Determine the [X, Y] coordinate at the center of the cell enclosing the given text.  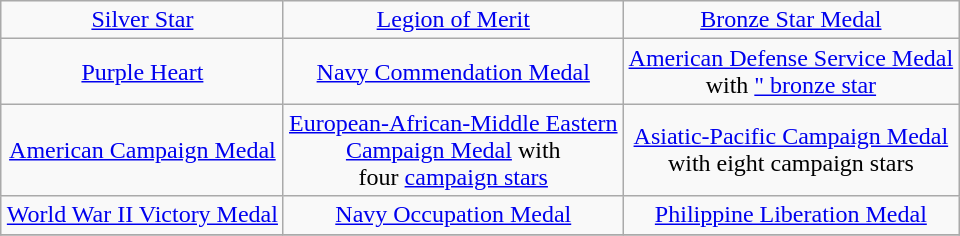
Bronze Star Medal [791, 20]
Purple Heart [142, 72]
Asiatic-Pacific Campaign Medalwith eight campaign stars [791, 150]
World War II Victory Medal [142, 215]
Philippine Liberation Medal [791, 215]
American Campaign Medal [142, 150]
American Defense Service Medalwith " bronze star [791, 72]
Silver Star [142, 20]
Legion of Merit [453, 20]
European-African-Middle EasternCampaign Medal withfour campaign stars [453, 150]
Navy Commendation Medal [453, 72]
Navy Occupation Medal [453, 215]
